Provide the (x, y) coordinate of the cell's center where the given text is located.  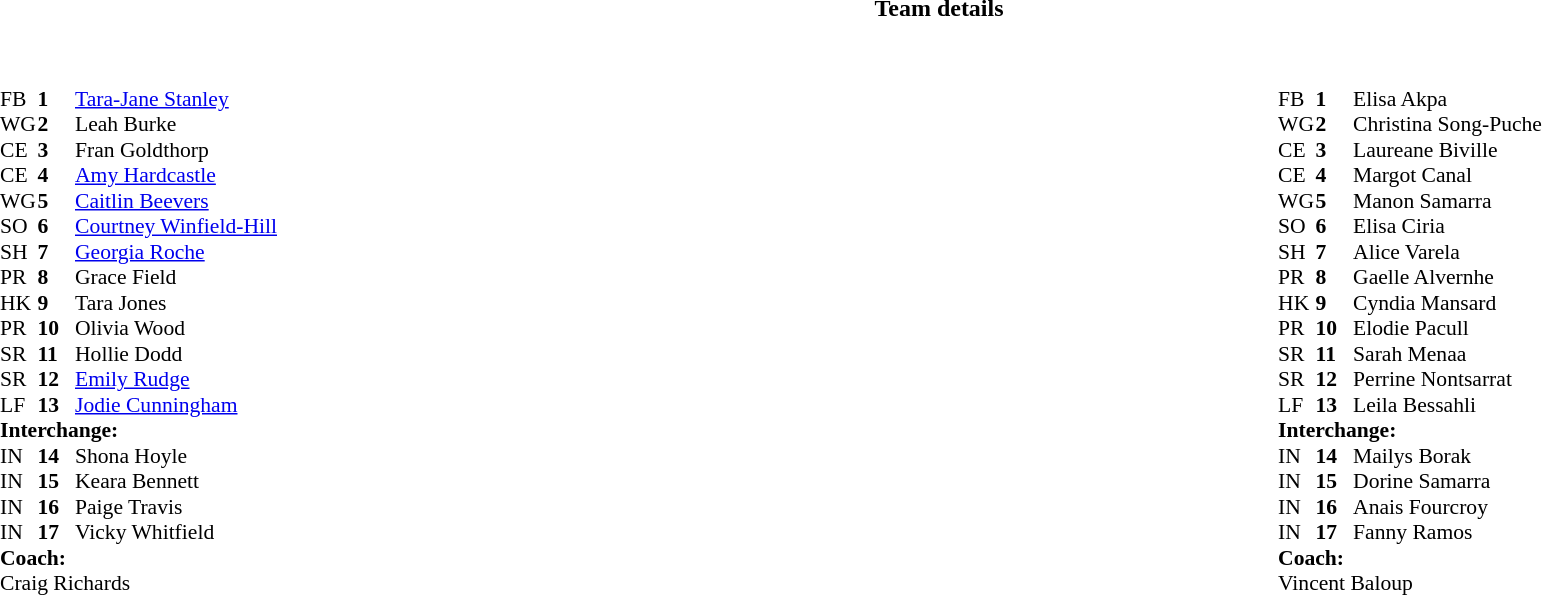
Leah Burke (176, 125)
Laureane Biville (1448, 150)
Grace Field (176, 277)
Elodie Pacull (1448, 329)
Fanny Ramos (1448, 533)
Dorine Samarra (1448, 481)
Shona Hoyle (176, 456)
Jodie Cunningham (176, 405)
Alice Varela (1448, 252)
Amy Hardcastle (176, 175)
Leila Bessahli (1448, 405)
Margot Canal (1448, 175)
Tara-Jane Stanley (176, 99)
Keara Bennett (176, 481)
Perrine Nontsarrat (1448, 379)
Fran Goldthorp (176, 150)
Hollie Dodd (176, 354)
Anais Fourcroy (1448, 507)
Georgia Roche (176, 252)
Cyndia Mansard (1448, 303)
Christina Song-Puche (1448, 125)
Tara Jones (176, 303)
Courtney Winfield-Hill (176, 227)
Olivia Wood (176, 329)
Vicky Whitfield (176, 533)
Mailys Borak (1448, 456)
Elisa Ciria (1448, 227)
Manon Samarra (1448, 201)
Caitlin Beevers (176, 201)
Gaelle Alvernhe (1448, 277)
Sarah Menaa (1448, 354)
Elisa Akpa (1448, 99)
Emily Rudge (176, 379)
Paige Travis (176, 507)
